From the cell containing the given text, extract its center point as (x, y) coordinate. 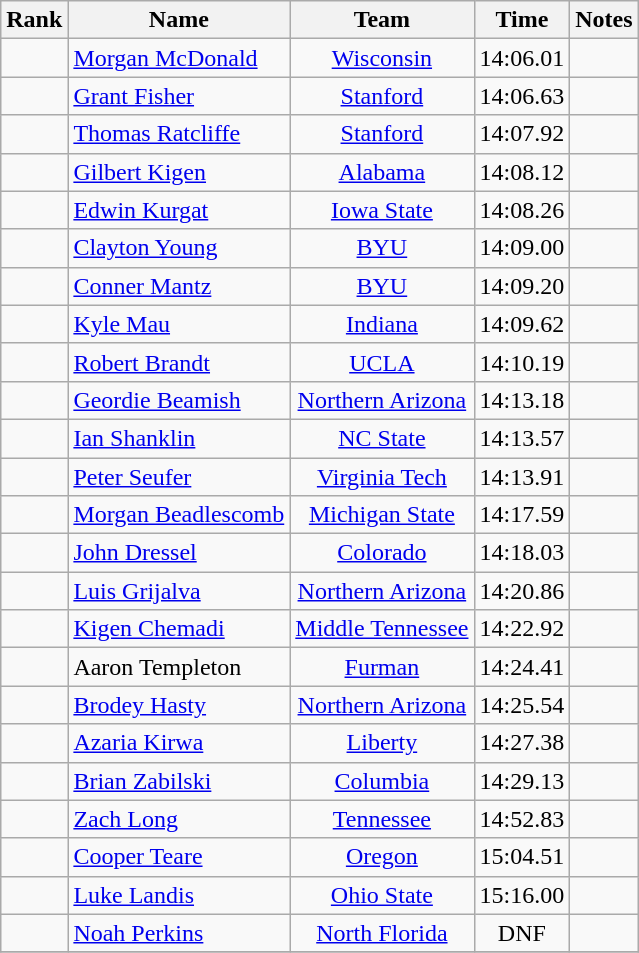
John Dressel (179, 553)
Cooper Teare (179, 857)
14:06.01 (522, 58)
14:13.91 (522, 477)
Kyle Mau (179, 324)
Noah Perkins (179, 933)
14:08.12 (522, 172)
14:13.18 (522, 400)
14:20.86 (522, 591)
Liberty (382, 743)
UCLA (382, 362)
Wisconsin (382, 58)
Robert Brandt (179, 362)
Clayton Young (179, 248)
14:06.63 (522, 96)
14:29.13 (522, 781)
Indiana (382, 324)
14:24.41 (522, 667)
Colorado (382, 553)
14:10.19 (522, 362)
14:08.26 (522, 210)
Michigan State (382, 515)
Tennessee (382, 819)
Iowa State (382, 210)
14:07.92 (522, 134)
Alabama (382, 172)
Luis Grijalva (179, 591)
Rank (34, 20)
Columbia (382, 781)
Ohio State (382, 895)
14:52.83 (522, 819)
North Florida (382, 933)
14:25.54 (522, 705)
14:13.57 (522, 438)
Furman (382, 667)
14:09.00 (522, 248)
Middle Tennessee (382, 629)
Virginia Tech (382, 477)
Oregon (382, 857)
Azaria Kirwa (179, 743)
Edwin Kurgat (179, 210)
Kigen Chemadi (179, 629)
14:27.38 (522, 743)
Geordie Beamish (179, 400)
Team (382, 20)
14:18.03 (522, 553)
DNF (522, 933)
Brian Zabilski (179, 781)
Gilbert Kigen (179, 172)
15:04.51 (522, 857)
Zach Long (179, 819)
NC State (382, 438)
Peter Seufer (179, 477)
Grant Fisher (179, 96)
Thomas Ratcliffe (179, 134)
Morgan Beadlescomb (179, 515)
15:16.00 (522, 895)
Morgan McDonald (179, 58)
14:09.20 (522, 286)
Name (179, 20)
14:09.62 (522, 324)
14:22.92 (522, 629)
14:17.59 (522, 515)
Ian Shanklin (179, 438)
Luke Landis (179, 895)
Brodey Hasty (179, 705)
Notes (604, 20)
Time (522, 20)
Aaron Templeton (179, 667)
Conner Mantz (179, 286)
